For the text-containing cell, return its midpoint in [x, y] coordinate format. 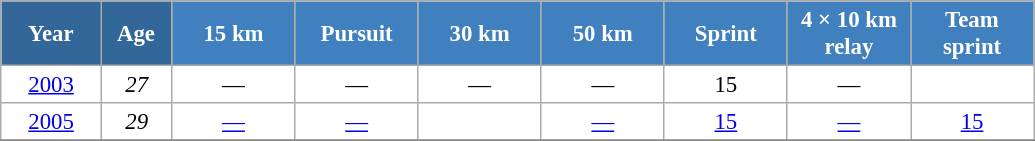
30 km [480, 34]
2003 [52, 85]
4 × 10 km relay [848, 34]
Year [52, 34]
50 km [602, 34]
27 [136, 85]
Age [136, 34]
29 [136, 122]
Team sprint [972, 34]
15 km [234, 34]
Pursuit [356, 34]
Sprint [726, 34]
2005 [52, 122]
